Determine the [x, y] coordinate at the center of the cell enclosing the given text.  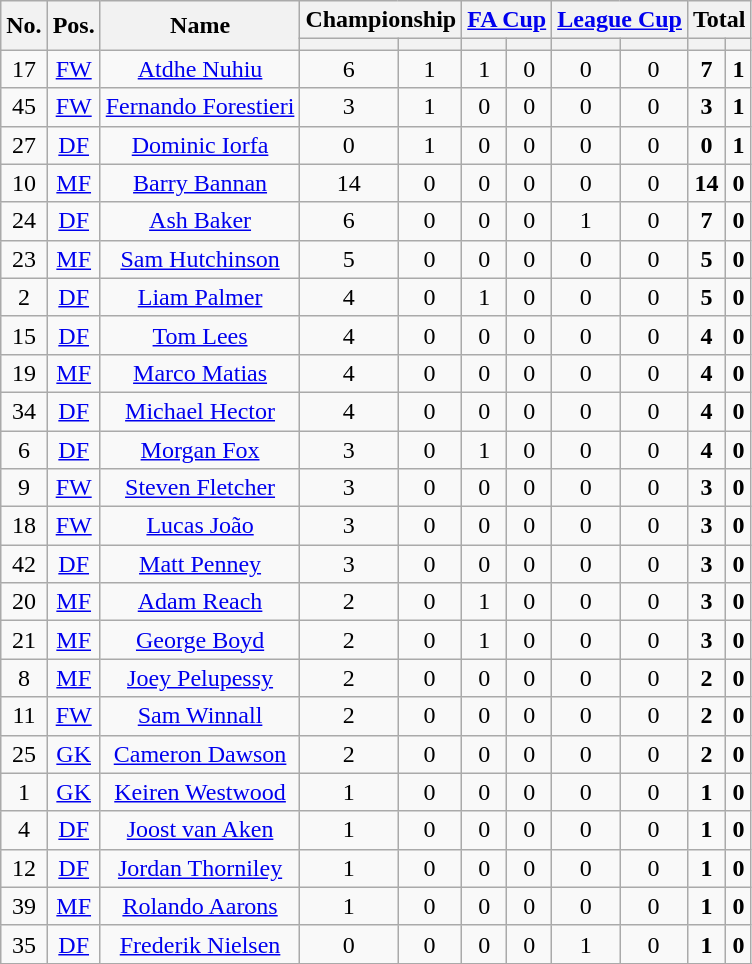
No. [24, 26]
Championship [381, 20]
Liam Palmer [200, 297]
Ash Baker [200, 221]
34 [24, 411]
League Cup [620, 20]
10 [24, 183]
Keiren Westwood [200, 792]
Sam Hutchinson [200, 259]
18 [24, 526]
Matt Penney [200, 564]
Tom Lees [200, 335]
Pos. [74, 26]
25 [24, 754]
9 [24, 488]
Joey Pelupessy [200, 678]
Lucas João [200, 526]
24 [24, 221]
8 [24, 678]
39 [24, 906]
12 [24, 868]
Michael Hector [200, 411]
27 [24, 145]
Fernando Forestieri [200, 107]
Adam Reach [200, 602]
Frederik Nielsen [200, 944]
Rolando Aarons [200, 906]
19 [24, 373]
Barry Bannan [200, 183]
45 [24, 107]
35 [24, 944]
Atdhe Nuhiu [200, 69]
Total [719, 20]
Dominic Iorfa [200, 145]
George Boyd [200, 640]
17 [24, 69]
11 [24, 716]
Cameron Dawson [200, 754]
Jordan Thorniley [200, 868]
Morgan Fox [200, 449]
21 [24, 640]
Name [200, 26]
23 [24, 259]
Marco Matias [200, 373]
FA Cup [507, 20]
20 [24, 602]
42 [24, 564]
Steven Fletcher [200, 488]
15 [24, 335]
Joost van Aken [200, 830]
Sam Winnall [200, 716]
